From the cell containing the given text, extract its center point as [x, y] coordinate. 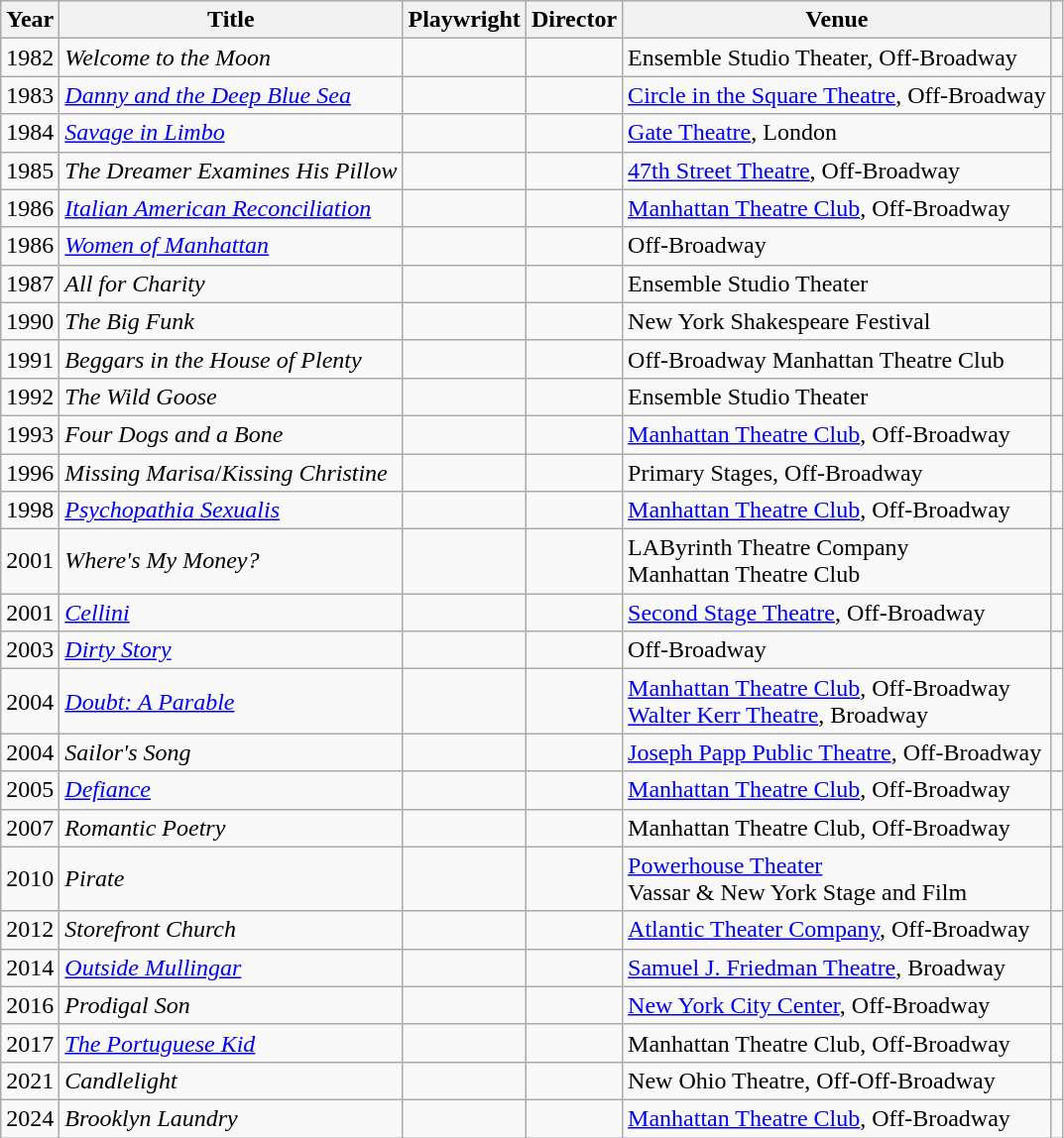
1984 [30, 133]
Women of Manhattan [231, 246]
Powerhouse Theater Vassar & New York Stage and Film [837, 878]
LAByrinth Theatre Company Manhattan Theatre Club [837, 561]
Primary Stages, Off-Broadway [837, 473]
Italian American Reconciliation [231, 208]
Savage in Limbo [231, 133]
Venue [837, 20]
1993 [30, 434]
Candlelight [231, 1081]
Welcome to the Moon [231, 57]
2003 [30, 650]
Outside Mullingar [231, 967]
Doubt: A Parable [231, 702]
2012 [30, 930]
1985 [30, 171]
Director [573, 20]
1990 [30, 321]
Defiance [231, 790]
1996 [30, 473]
Psychopathia Sexualis [231, 511]
2005 [30, 790]
Dirty Story [231, 650]
47th Street Theatre, Off-Broadway [837, 171]
Gate Theatre, London [837, 133]
1998 [30, 511]
Four Dogs and a Bone [231, 434]
Prodigal Son [231, 1005]
Ensemble Studio Theater, Off-Broadway [837, 57]
Off-Broadway Manhattan Theatre Club [837, 359]
Title [231, 20]
1992 [30, 397]
Missing Marisa/Kissing Christine [231, 473]
Danny and the Deep Blue Sea [231, 95]
2016 [30, 1005]
Circle in the Square Theatre, Off-Broadway [837, 95]
Atlantic Theater Company, Off-Broadway [837, 930]
Storefront Church [231, 930]
1991 [30, 359]
1987 [30, 284]
1983 [30, 95]
Manhattan Theatre Club, Off-Broadway Walter Kerr Theatre, Broadway [837, 702]
New York City Center, Off-Broadway [837, 1005]
The Portuguese Kid [231, 1043]
Beggars in the House of Plenty [231, 359]
The Big Funk [231, 321]
2014 [30, 967]
Cellini [231, 613]
2021 [30, 1081]
New York Shakespeare Festival [837, 321]
The Wild Goose [231, 397]
The Dreamer Examines His Pillow [231, 171]
Joseph Papp Public Theatre, Off-Broadway [837, 752]
New Ohio Theatre, Off-Off-Broadway [837, 1081]
All for Charity [231, 284]
2007 [30, 828]
Where's My Money? [231, 561]
Playwright [464, 20]
2024 [30, 1118]
2017 [30, 1043]
Year [30, 20]
Pirate [231, 878]
Second Stage Theatre, Off-Broadway [837, 613]
Sailor's Song [231, 752]
1982 [30, 57]
Samuel J. Friedman Theatre, Broadway [837, 967]
Brooklyn Laundry [231, 1118]
Romantic Poetry [231, 828]
2010 [30, 878]
